Search for the cell housing the specified text and yield its (x, y) center coordinate. 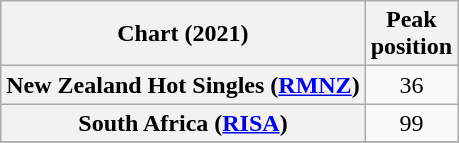
Peakposition (411, 34)
Chart (2021) (183, 34)
99 (411, 123)
36 (411, 85)
New Zealand Hot Singles (RMNZ) (183, 85)
South Africa (RISA) (183, 123)
